Identify which cell holds the provided text, then report its (x, y) central coordinate. 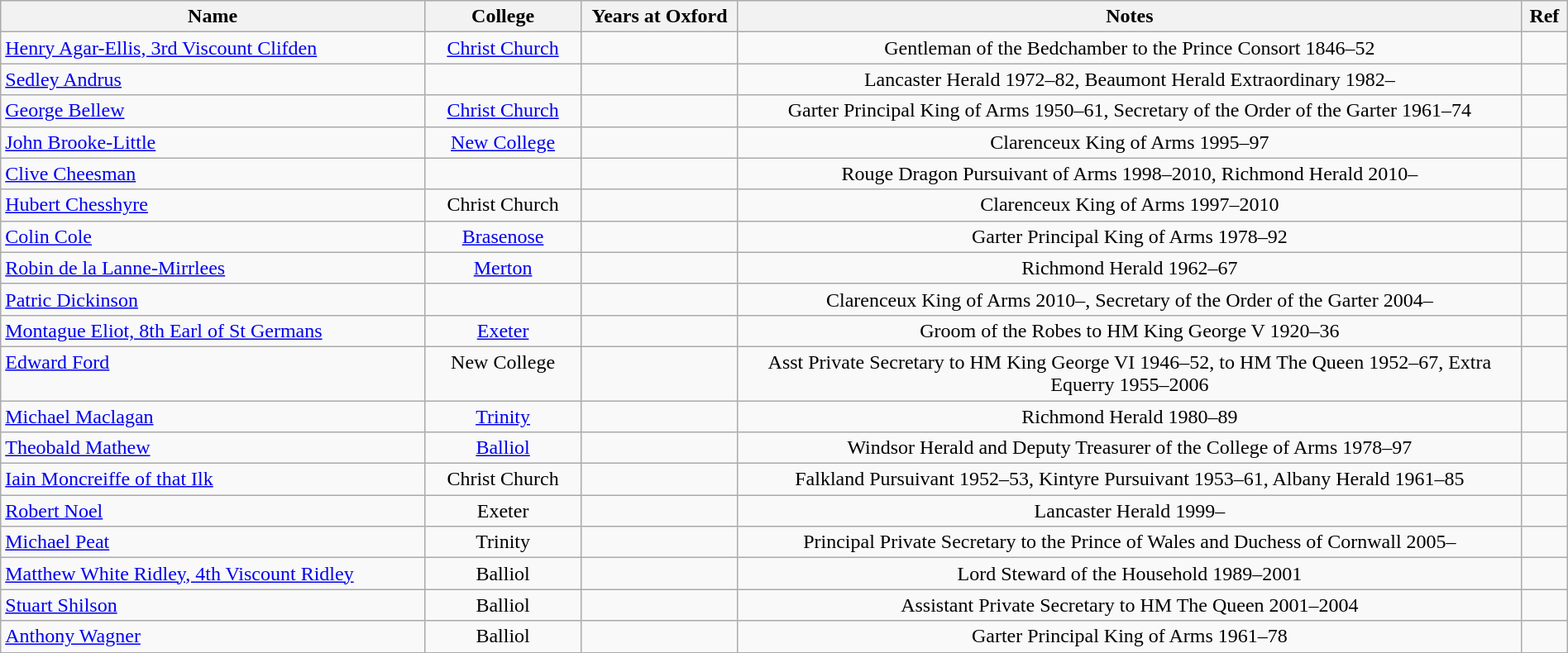
Clarenceux King of Arms 1995–97 (1130, 142)
Clive Cheesman (213, 174)
Richmond Herald 1962–67 (1130, 268)
Notes (1130, 17)
Matthew White Ridley, 4th Viscount Ridley (213, 574)
Michael Peat (213, 542)
Clarenceux King of Arms 1997–2010 (1130, 205)
Lord Steward of the Household 1989–2001 (1130, 574)
George Bellew (213, 111)
College (503, 17)
Groom of the Robes to HM King George V 1920–36 (1130, 331)
Assistant Private Secretary to HM The Queen 2001–2004 (1130, 605)
Asst Private Secretary to HM King George VI 1946–52, to HM The Queen 1952–67, Extra Equerry 1955–2006 (1130, 374)
Anthony Wagner (213, 636)
Theobald Mathew (213, 448)
Michael Maclagan (213, 416)
Stuart Shilson (213, 605)
Iain Moncreiffe of that Ilk (213, 479)
Rouge Dragon Pursuivant of Arms 1998–2010, Richmond Herald 2010– (1130, 174)
Brasenose (503, 236)
Principal Private Secretary to the Prince of Wales and Duchess of Cornwall 2005– (1130, 542)
Richmond Herald 1980–89 (1130, 416)
Lancaster Herald 1999– (1130, 511)
Falkland Pursuivant 1952–53, Kintyre Pursuivant 1953–61, Albany Herald 1961–85 (1130, 479)
Henry Agar-Ellis, 3rd Viscount Clifden (213, 48)
Years at Oxford (660, 17)
John Brooke-Little (213, 142)
Robert Noel (213, 511)
Lancaster Herald 1972–82, Beaumont Herald Extraordinary 1982– (1130, 79)
Edward Ford (213, 374)
Sedley Andrus (213, 79)
Patric Dickinson (213, 299)
Clarenceux King of Arms 2010–, Secretary of the Order of the Garter 2004– (1130, 299)
Ref (1544, 17)
Windsor Herald and Deputy Treasurer of the College of Arms 1978–97 (1130, 448)
Montague Eliot, 8th Earl of St Germans (213, 331)
Garter Principal King of Arms 1978–92 (1130, 236)
Colin Cole (213, 236)
Hubert Chesshyre (213, 205)
Merton (503, 268)
Name (213, 17)
Gentleman of the Bedchamber to the Prince Consort 1846–52 (1130, 48)
Robin de la Lanne-Mirrlees (213, 268)
Garter Principal King of Arms 1961–78 (1130, 636)
Garter Principal King of Arms 1950–61, Secretary of the Order of the Garter 1961–74 (1130, 111)
